From the cell containing the given text, extract its center point as [X, Y] coordinate. 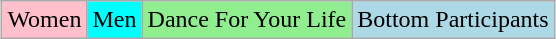
Bottom Participants [453, 20]
Men [114, 20]
Women [44, 20]
Dance For Your Life [247, 20]
